Return the [x, y] coordinate for the center point of the cell that contains the specified text.  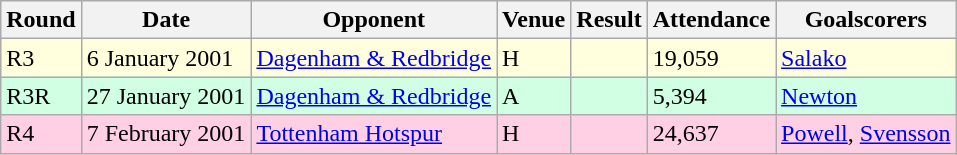
Powell, Svensson [866, 134]
Attendance [711, 20]
5,394 [711, 96]
Round [41, 20]
Date [166, 20]
19,059 [711, 58]
Goalscorers [866, 20]
Opponent [374, 20]
27 January 2001 [166, 96]
Salako [866, 58]
Venue [534, 20]
Tottenham Hotspur [374, 134]
6 January 2001 [166, 58]
R3R [41, 96]
24,637 [711, 134]
A [534, 96]
7 February 2001 [166, 134]
R4 [41, 134]
R3 [41, 58]
Newton [866, 96]
Result [609, 20]
